Capture the cell that displays the provided text and extract its [x, y] central coordinate. 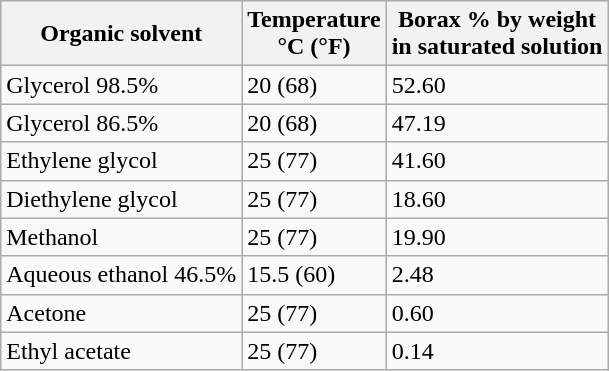
Glycerol 86.5% [122, 123]
Aqueous ethanol 46.5% [122, 275]
Methanol [122, 237]
Borax % by weightin saturated solution [497, 34]
Temperature°C (°F) [314, 34]
15.5 (60) [314, 275]
Organic solvent [122, 34]
18.60 [497, 199]
2.48 [497, 275]
52.60 [497, 85]
Acetone [122, 313]
47.19 [497, 123]
19.90 [497, 237]
0.14 [497, 351]
Ethyl acetate [122, 351]
0.60 [497, 313]
Ethylene glycol [122, 161]
Glycerol 98.5% [122, 85]
Diethylene glycol [122, 199]
41.60 [497, 161]
